Determine the [x, y] coordinate at the center of the cell enclosing the given text.  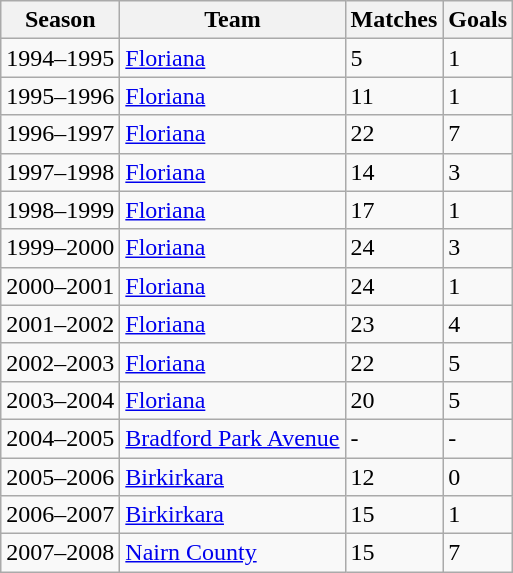
2001–2002 [60, 324]
2002–2003 [60, 362]
2006–2007 [60, 515]
2004–2005 [60, 438]
1999–2000 [60, 248]
2000–2001 [60, 286]
Team [232, 20]
14 [394, 172]
1996–1997 [60, 134]
1997–1998 [60, 172]
2005–2006 [60, 477]
Season [60, 20]
2007–2008 [60, 553]
1998–1999 [60, 210]
12 [394, 477]
Nairn County [232, 553]
23 [394, 324]
11 [394, 96]
4 [478, 324]
17 [394, 210]
Goals [478, 20]
2003–2004 [60, 400]
Matches [394, 20]
1995–1996 [60, 96]
1994–1995 [60, 58]
20 [394, 400]
0 [478, 477]
Bradford Park Avenue [232, 438]
